Return [x, y] of the center of cell containing provided text 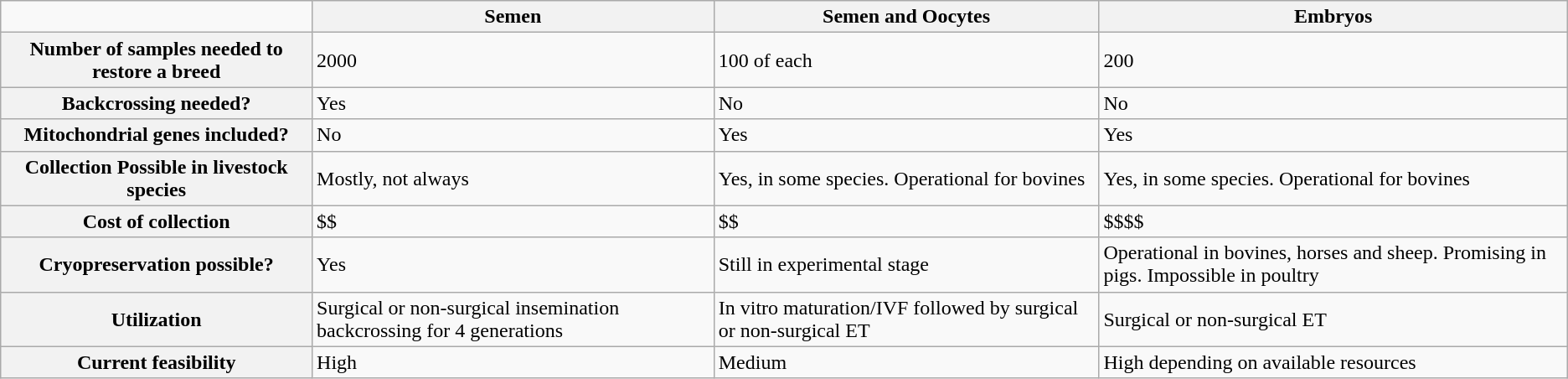
Medium [906, 362]
Number of samples needed to restore a breed [157, 60]
Utilization [157, 319]
In vitro maturation/IVF followed by surgical or non-surgical ET [906, 319]
Semen [513, 17]
Semen and Oocytes [906, 17]
High [513, 362]
Mitochondrial genes included? [157, 135]
Cryopreservation possible? [157, 265]
200 [1333, 60]
Still in experimental stage [906, 265]
Operational in bovines, horses and sheep. Promising in pigs. Impossible in poultry [1333, 265]
Embryos [1333, 17]
100 of each [906, 60]
High depending on available resources [1333, 362]
$$$$ [1333, 221]
Current feasibility [157, 362]
Backcrossing needed? [157, 103]
Mostly, not always [513, 178]
Cost of collection [157, 221]
Surgical or non-surgical insemination backcrossing for 4 generations [513, 319]
Collection Possible in livestock species [157, 178]
2000 [513, 60]
Surgical or non-surgical ET [1333, 319]
